Capture the cell that displays the provided text and extract its (X, Y) central coordinate. 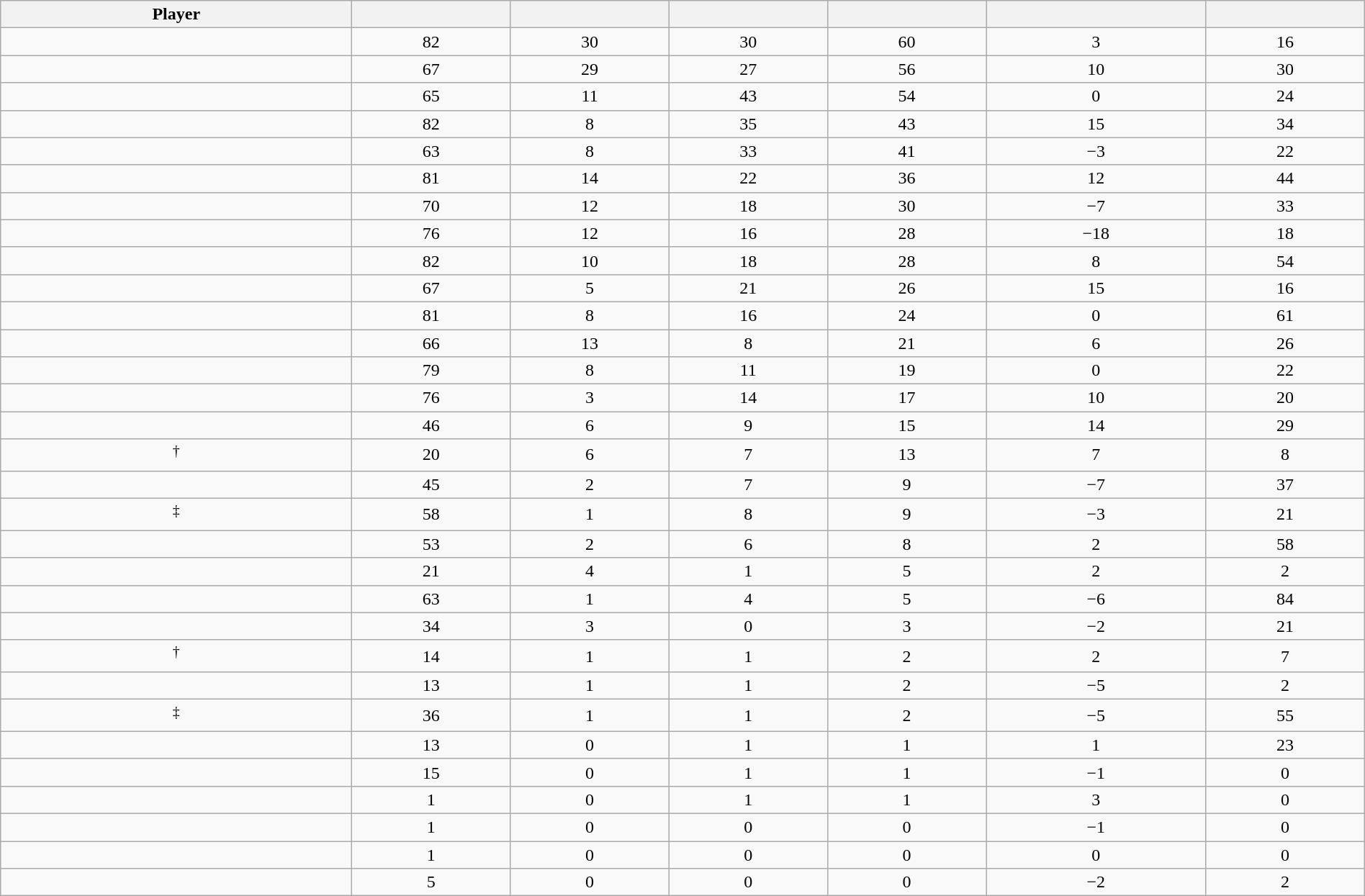
27 (748, 69)
79 (431, 371)
56 (906, 69)
60 (906, 42)
65 (431, 96)
84 (1285, 599)
66 (431, 343)
17 (906, 398)
46 (431, 425)
37 (1285, 484)
41 (906, 151)
19 (906, 371)
Player (176, 14)
35 (748, 124)
−6 (1096, 599)
53 (431, 544)
23 (1285, 745)
45 (431, 484)
61 (1285, 315)
55 (1285, 715)
−18 (1096, 233)
44 (1285, 178)
70 (431, 206)
